Scan for the cell matching the given text and deliver its (x, y) coordinate at center. 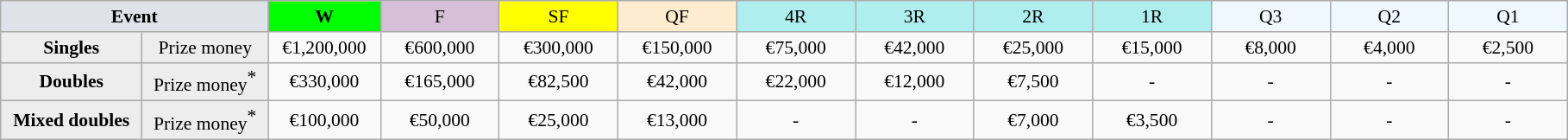
Mixed doubles (72, 120)
€330,000 (324, 81)
€13,000 (677, 120)
3R (915, 16)
Prize money (205, 48)
€75,000 (796, 48)
€1,200,000 (324, 48)
€22,000 (796, 81)
€7,000 (1033, 120)
Q2 (1389, 16)
€12,000 (915, 81)
Singles (72, 48)
€8,000 (1270, 48)
W (324, 16)
4R (796, 16)
€165,000 (440, 81)
€600,000 (440, 48)
2R (1033, 16)
€3,500 (1152, 120)
€15,000 (1152, 48)
€150,000 (677, 48)
€50,000 (440, 120)
€300,000 (559, 48)
€82,500 (559, 81)
F (440, 16)
Event (135, 16)
€2,500 (1508, 48)
€4,000 (1389, 48)
1R (1152, 16)
€7,500 (1033, 81)
Q3 (1270, 16)
Q1 (1508, 16)
Doubles (72, 81)
SF (559, 16)
QF (677, 16)
€100,000 (324, 120)
